Determine the (x, y) coordinate at the center of the cell enclosing the given text.  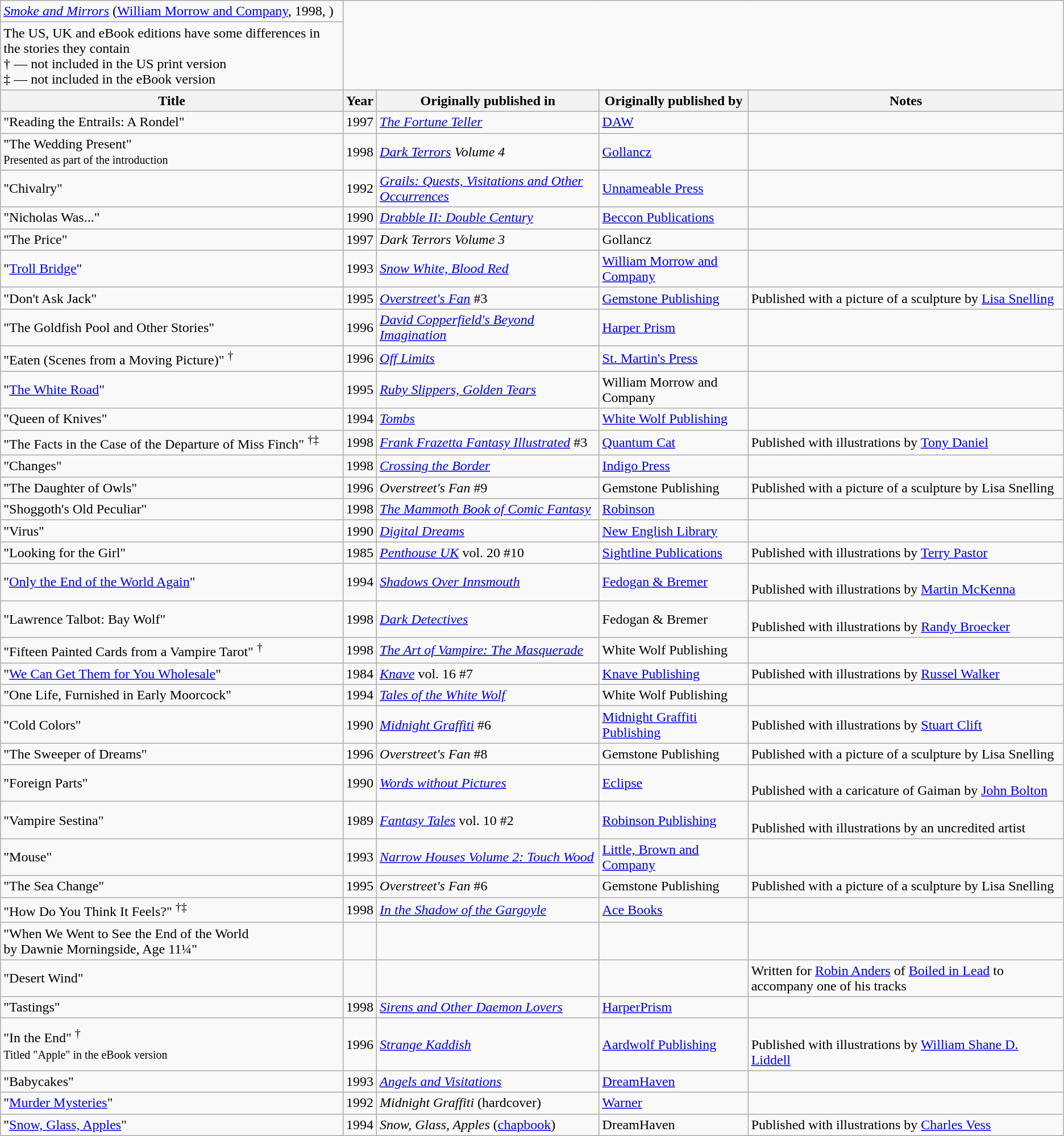
Published with illustrations by Charles Vess (906, 1125)
"In the End" †Titled "Apple" in the eBook version (172, 1044)
1989 (359, 820)
Little, Brown and Company (674, 857)
Fantasy Tales vol. 10 #2 (488, 820)
Off Limits (488, 358)
"When We Went to See the End of the Worldby Dawnie Morningside, Age 11¼" (172, 942)
Knave vol. 16 #7 (488, 674)
Ace Books (674, 910)
Strange Kaddish (488, 1044)
"Murder Mysteries" (172, 1103)
Shadows Over Innsmouth (488, 582)
Title (172, 101)
Tales of the White Wolf (488, 695)
Penthouse UK vol. 20 #10 (488, 553)
Harper Prism (674, 327)
Snow White, Blood Red (488, 268)
"Changes" (172, 466)
"The Price" (172, 239)
"Eaten (Scenes from a Moving Picture)" † (172, 358)
Words without Pictures (488, 783)
The Fortune Teller (488, 122)
Published with illustrations by William Shane D. Liddell (906, 1044)
"Virus" (172, 531)
David Copperfield's Beyond Imagination (488, 327)
Midnight Graffiti #6 (488, 724)
"Cold Colors" (172, 724)
Beccon Publications (674, 218)
Crossing the Border (488, 466)
"Nicholas Was..." (172, 218)
Warner (674, 1103)
St. Martin's Press (674, 358)
"Only the End of the World Again" (172, 582)
Quantum Cat (674, 442)
Grails: Quests, Visitations and Other Occurrences (488, 189)
Originally published in (488, 101)
Overstreet's Fan #9 (488, 488)
"How Do You Think It Feels?" †‡ (172, 910)
Robinson (674, 509)
"Queen of Knives" (172, 419)
"Reading the Entrails: A Rondel" (172, 122)
DAW (674, 122)
"The Daughter of Owls" (172, 488)
"Foreign Parts" (172, 783)
Sightline Publications (674, 553)
"We Can Get Them for You Wholesale" (172, 674)
Published with illustrations by Terry Pastor (906, 553)
Written for Robin Anders of Boiled in Lead to accompany one of his tracks (906, 978)
"Shoggoth's Old Peculiar" (172, 509)
Midnight Graffiti Publishing (674, 724)
"Tastings" (172, 1008)
Angels and Visitations (488, 1081)
Published with illustrations by Russel Walker (906, 674)
Published with illustrations by Martin McKenna (906, 582)
Tombs (488, 419)
Overstreet's Fan #3 (488, 298)
"The Goldfish Pool and Other Stories" (172, 327)
"Desert Wind" (172, 978)
"Babycakes" (172, 1081)
"One Life, Furnished in Early Moorcock" (172, 695)
"The Sweeper of Dreams" (172, 754)
Smoke and Mirrors (William Morrow and Company, 1998, ) (172, 11)
1985 (359, 553)
Digital Dreams (488, 531)
"Don't Ask Jack" (172, 298)
Knave Publishing (674, 674)
"Vampire Sestina" (172, 820)
Overstreet's Fan #6 (488, 886)
"Troll Bridge" (172, 268)
Frank Frazetta Fantasy Illustrated #3 (488, 442)
Overstreet's Fan #8 (488, 754)
"The Wedding Present"Presented as part of the introduction (172, 151)
New English Library (674, 531)
"Looking for the Girl" (172, 553)
Ruby Slippers, Golden Tears (488, 390)
Published with a caricature of Gaiman by John Bolton (906, 783)
"The White Road" (172, 390)
Published with illustrations by Tony Daniel (906, 442)
Unnameable Press (674, 189)
Eclipse (674, 783)
Midnight Graffiti (hardcover) (488, 1103)
The Art of Vampire: The Masquerade (488, 650)
Snow, Glass, Apples (chapbook) (488, 1125)
HarperPrism (674, 1008)
"Mouse" (172, 857)
"The Facts in the Case of the Departure of Miss Finch" †‡ (172, 442)
Published with illustrations by Stuart Clift (906, 724)
In the Shadow of the Gargoyle (488, 910)
Notes (906, 101)
Dark Terrors Volume 3 (488, 239)
Year (359, 101)
"Chivalry" (172, 189)
Robinson Publishing (674, 820)
Dark Terrors Volume 4 (488, 151)
1984 (359, 674)
Dark Detectives (488, 619)
"Lawrence Talbot: Bay Wolf" (172, 619)
Originally published by (674, 101)
Published with illustrations by an uncredited artist (906, 820)
Published with illustrations by Randy Broecker (906, 619)
Aardwolf Publishing (674, 1044)
The Mammoth Book of Comic Fantasy (488, 509)
Sirens and Other Daemon Lovers (488, 1008)
Indigo Press (674, 466)
"Fifteen Painted Cards from a Vampire Tarot" † (172, 650)
Drabble II: Double Century (488, 218)
"The Sea Change" (172, 886)
"Snow, Glass, Apples" (172, 1125)
Narrow Houses Volume 2: Touch Wood (488, 857)
